Determine the [x, y] coordinate at the center of the cell enclosing the given text.  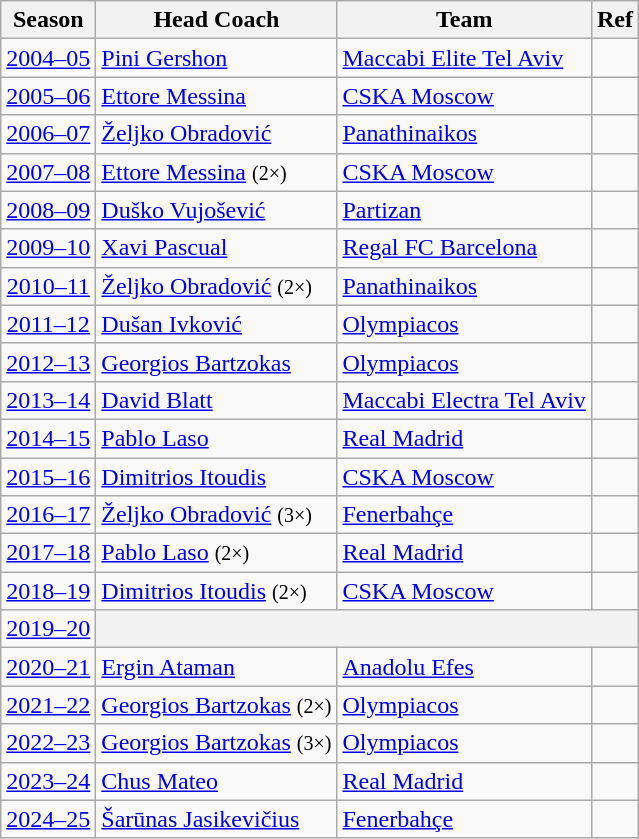
2021–22 [48, 705]
Georgios Bartzokas (3×) [216, 743]
Željko Obradović [216, 134]
Team [464, 20]
Željko Obradović (2×) [216, 286]
2014–15 [48, 438]
Pini Gershon [216, 58]
2007–08 [48, 172]
Regal FC Barcelona [464, 248]
2023–24 [48, 781]
Chus Mateo [216, 781]
Maccabi Elite Tel Aviv [464, 58]
Maccabi Electra Tel Aviv [464, 400]
2020–21 [48, 667]
Pablo Laso (2×) [216, 553]
Ettore Messina [216, 96]
2017–18 [48, 553]
Dimitrios Itoudis [216, 477]
2005–06 [48, 96]
Georgios Bartzokas [216, 362]
Ettore Messina (2×) [216, 172]
Partizan [464, 210]
2011–12 [48, 324]
Georgios Bartzokas (2×) [216, 705]
2019–20 [48, 629]
David Blatt [216, 400]
Anadolu Efes [464, 667]
2018–19 [48, 591]
2008–09 [48, 210]
2012–13 [48, 362]
2022–23 [48, 743]
Ref [614, 20]
Dušan Ivković [216, 324]
2015–16 [48, 477]
Xavi Pascual [216, 248]
Pablo Laso [216, 438]
Head Coach [216, 20]
2013–14 [48, 400]
2004–05 [48, 58]
Šarūnas Jasikevičius [216, 819]
Season [48, 20]
Duško Vujošević [216, 210]
Željko Obradović (3×) [216, 515]
2006–07 [48, 134]
2016–17 [48, 515]
2009–10 [48, 248]
Dimitrios Itoudis (2×) [216, 591]
Ergin Ataman [216, 667]
2010–11 [48, 286]
2024–25 [48, 819]
